Capture the cell that displays the provided text and extract its (X, Y) central coordinate. 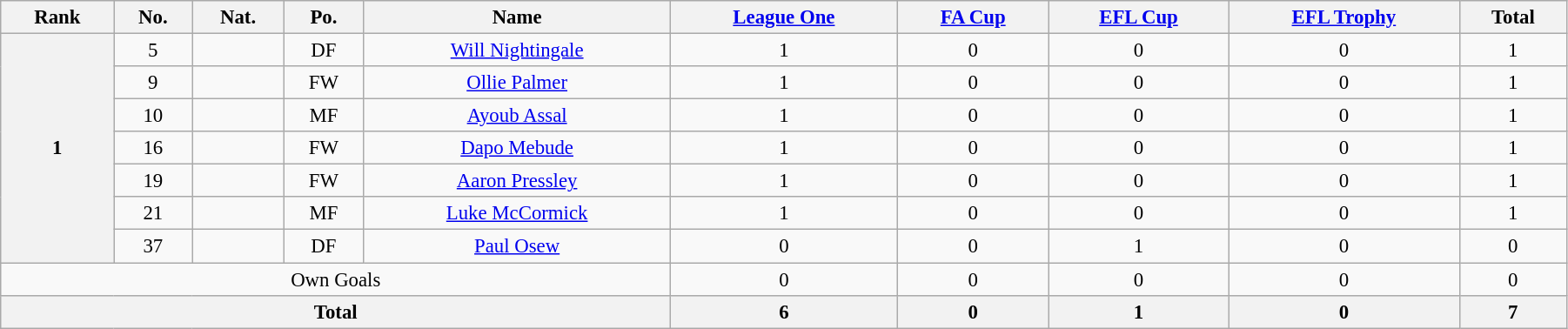
10 (153, 116)
Dapo Mebude (517, 148)
EFL Cup (1138, 17)
Paul Osew (517, 246)
6 (784, 312)
21 (153, 213)
Rank (57, 17)
Ayoub Assal (517, 116)
No. (153, 17)
37 (153, 246)
16 (153, 148)
5 (153, 50)
19 (153, 181)
Po. (324, 17)
9 (153, 83)
FA Cup (973, 17)
Aaron Pressley (517, 181)
Will Nightingale (517, 50)
Luke McCormick (517, 213)
Own Goals (336, 279)
Nat. (238, 17)
EFL Trophy (1344, 17)
Ollie Palmer (517, 83)
League One (784, 17)
7 (1512, 312)
Name (517, 17)
